Provide the [X, Y] coordinate of the cell's center where the given text is located.  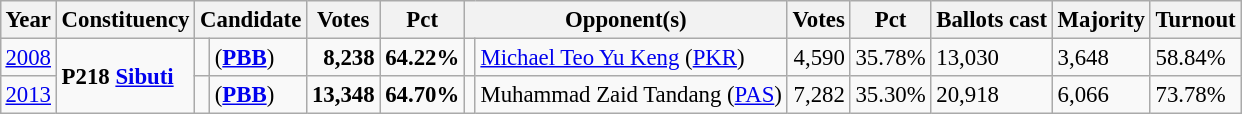
3,648 [1101, 57]
64.22% [422, 57]
Majority [1101, 20]
Ballots cast [992, 20]
7,282 [818, 95]
Opponent(s) [626, 20]
8,238 [344, 57]
20,918 [992, 95]
73.78% [1196, 95]
6,066 [1101, 95]
Michael Teo Yu Keng (PKR) [631, 57]
Year [28, 20]
2013 [28, 95]
4,590 [818, 57]
13,030 [992, 57]
Muhammad Zaid Tandang (PAS) [631, 95]
35.30% [890, 95]
35.78% [890, 57]
P218 Sibuti [125, 76]
Turnout [1196, 20]
58.84% [1196, 57]
64.70% [422, 95]
13,348 [344, 95]
Candidate [251, 20]
2008 [28, 57]
Constituency [125, 20]
